Extract the [X, Y] coordinate from the center of the cell holding the provided text.  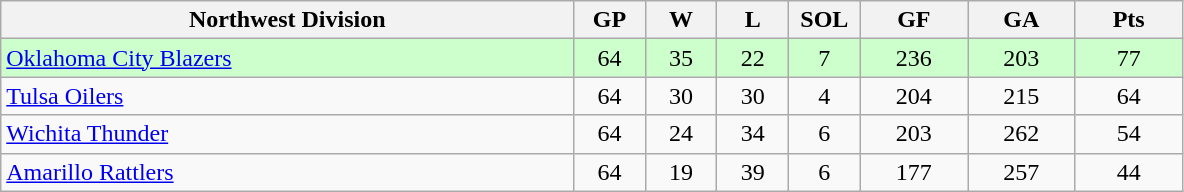
177 [914, 172]
24 [681, 134]
54 [1129, 134]
Pts [1129, 20]
44 [1129, 172]
204 [914, 96]
34 [753, 134]
GP [610, 20]
L [753, 20]
Tulsa Oilers [288, 96]
7 [825, 58]
4 [825, 96]
257 [1022, 172]
SOL [825, 20]
22 [753, 58]
19 [681, 172]
262 [1022, 134]
GA [1022, 20]
Amarillo Rattlers [288, 172]
215 [1022, 96]
236 [914, 58]
Wichita Thunder [288, 134]
35 [681, 58]
Northwest Division [288, 20]
Oklahoma City Blazers [288, 58]
39 [753, 172]
GF [914, 20]
77 [1129, 58]
W [681, 20]
